Output the [x, y] coordinate of the center of the cell containing the given text.  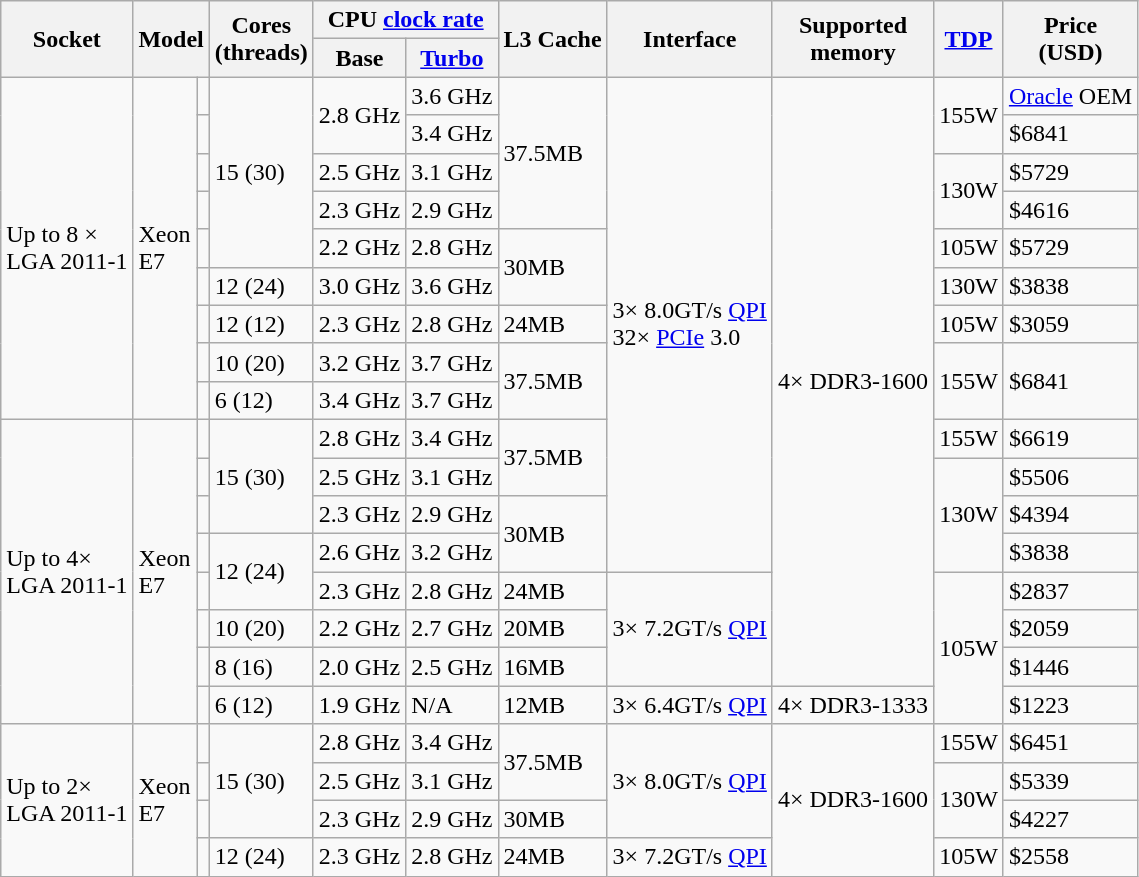
$2059 [1070, 629]
$6451 [1070, 743]
Model [171, 39]
3.0 GHz [359, 286]
Up to 8 ×LGA 2011-1 [67, 248]
Up to 4×LGA 2011-1 [67, 571]
4× DDR3-1333 [852, 705]
3× 6.4GT/s QPI [690, 705]
$1446 [1070, 667]
3× 8.0GT/s QPI32× PCIe 3.0 [690, 324]
$4616 [1070, 210]
20MB [552, 629]
$2558 [1070, 857]
$5339 [1070, 781]
$5506 [1070, 477]
3× 8.0GT/s QPI [690, 781]
$4227 [1070, 819]
N/A [452, 705]
Price(USD) [1070, 39]
12MB [552, 705]
Supportedmemory [852, 39]
Socket [67, 39]
$1223 [1070, 705]
16MB [552, 667]
12 (12) [261, 324]
2.0 GHz [359, 667]
Interface [690, 39]
$3059 [1070, 324]
Up to 2×LGA 2011-1 [67, 800]
$6619 [1070, 438]
TDP [969, 39]
L3 Cache [552, 39]
1.9 GHz [359, 705]
Turbo [452, 58]
$4394 [1070, 515]
2.6 GHz [359, 553]
Cores(threads) [261, 39]
$2837 [1070, 591]
8 (16) [261, 667]
Oracle OEM [1070, 96]
2.7 GHz [452, 629]
Base [359, 58]
CPU clock rate [406, 20]
